Extract the [X, Y] coordinate from the center of the cell holding the provided text.  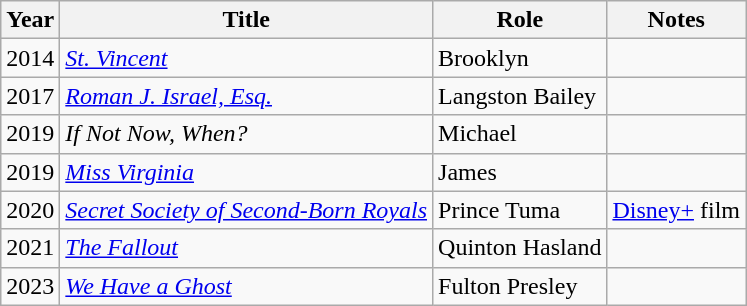
If Not Now, When? [246, 134]
Prince Tuma [520, 210]
Langston Bailey [520, 96]
Quinton Hasland [520, 248]
Secret Society of Second-Born Royals [246, 210]
2014 [30, 58]
2021 [30, 248]
Role [520, 20]
Disney+ film [676, 210]
The Fallout [246, 248]
Fulton Presley [520, 286]
Miss Virginia [246, 172]
Brooklyn [520, 58]
James [520, 172]
2017 [30, 96]
Year [30, 20]
St. Vincent [246, 58]
2020 [30, 210]
We Have a Ghost [246, 286]
Michael [520, 134]
Title [246, 20]
2023 [30, 286]
Notes [676, 20]
Roman J. Israel, Esq. [246, 96]
